Search for the cell housing the specified text and yield its (x, y) center coordinate. 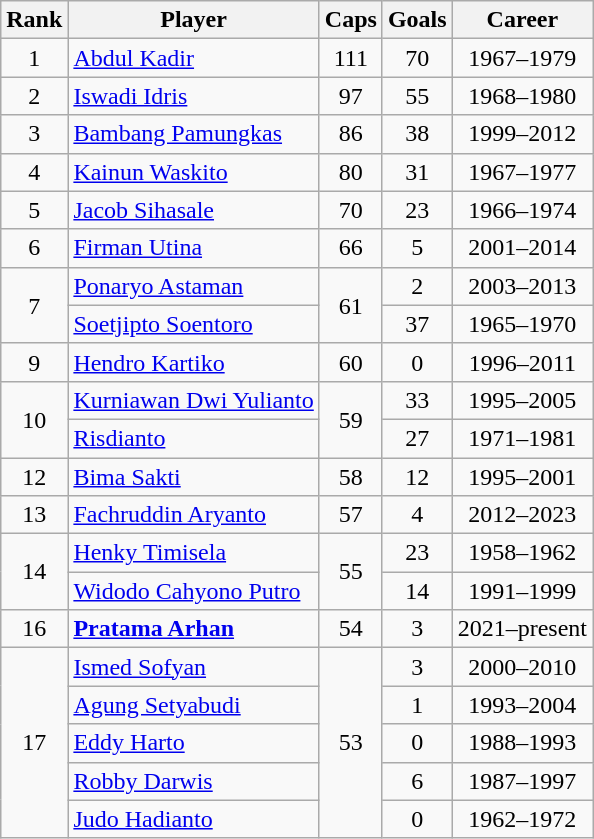
27 (417, 438)
17 (34, 743)
111 (350, 58)
1967–1977 (522, 172)
33 (417, 400)
80 (350, 172)
1965–1970 (522, 324)
Pratama Arhan (194, 629)
Jacob Sihasale (194, 210)
Eddy Harto (194, 743)
1996–2011 (522, 362)
Hendro Kartiko (194, 362)
2021–present (522, 629)
1995–2001 (522, 477)
57 (350, 515)
97 (350, 96)
1991–1999 (522, 591)
53 (350, 743)
Fachruddin Aryanto (194, 515)
Ismed Sofyan (194, 667)
Career (522, 20)
Judo Hadianto (194, 819)
54 (350, 629)
Player (194, 20)
Caps (350, 20)
1967–1979 (522, 58)
31 (417, 172)
2001–2014 (522, 248)
Rank (34, 20)
86 (350, 134)
10 (34, 419)
59 (350, 419)
Bima Sakti (194, 477)
1968–1980 (522, 96)
1987–1997 (522, 781)
Henky Timisela (194, 553)
1958–1962 (522, 553)
Kainun Waskito (194, 172)
61 (350, 305)
16 (34, 629)
1999–2012 (522, 134)
2012–2023 (522, 515)
Kurniawan Dwi Yulianto (194, 400)
7 (34, 305)
38 (417, 134)
1993–2004 (522, 705)
58 (350, 477)
1988–1993 (522, 743)
Robby Darwis (194, 781)
1995–2005 (522, 400)
Risdianto (194, 438)
2003–2013 (522, 286)
66 (350, 248)
Ponaryo Astaman (194, 286)
Iswadi Idris (194, 96)
1962–1972 (522, 819)
1971–1981 (522, 438)
60 (350, 362)
Firman Utina (194, 248)
9 (34, 362)
Agung Setyabudi (194, 705)
37 (417, 324)
Abdul Kadir (194, 58)
Widodo Cahyono Putro (194, 591)
13 (34, 515)
2000–2010 (522, 667)
Goals (417, 20)
Soetjipto Soentoro (194, 324)
1966–1974 (522, 210)
Bambang Pamungkas (194, 134)
